Scan for the cell matching the given text and deliver its (x, y) coordinate at center. 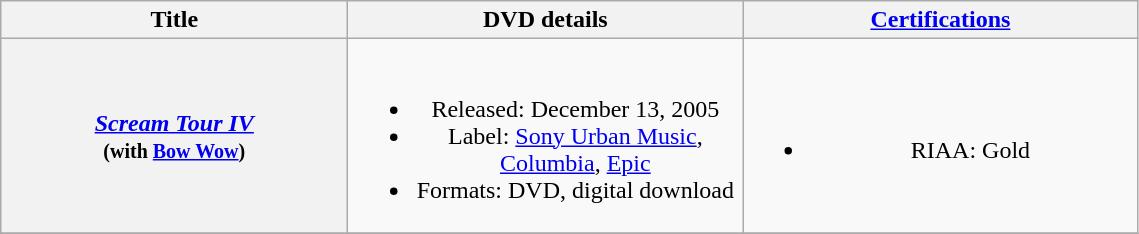
DVD details (546, 20)
Title (174, 20)
Certifications (940, 20)
Scream Tour IV(with Bow Wow) (174, 136)
RIAA: Gold (940, 136)
Released: December 13, 2005Label: Sony Urban Music, Columbia, EpicFormats: DVD, digital download (546, 136)
